Search for the cell housing the specified text and yield its (x, y) center coordinate. 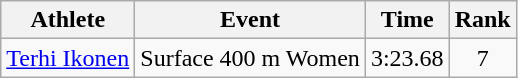
Time (407, 20)
3:23.68 (407, 58)
Event (250, 20)
Rank (482, 20)
Surface 400 m Women (250, 58)
7 (482, 58)
Terhi Ikonen (68, 58)
Athlete (68, 20)
